From the cell containing the given text, extract its center point as [x, y] coordinate. 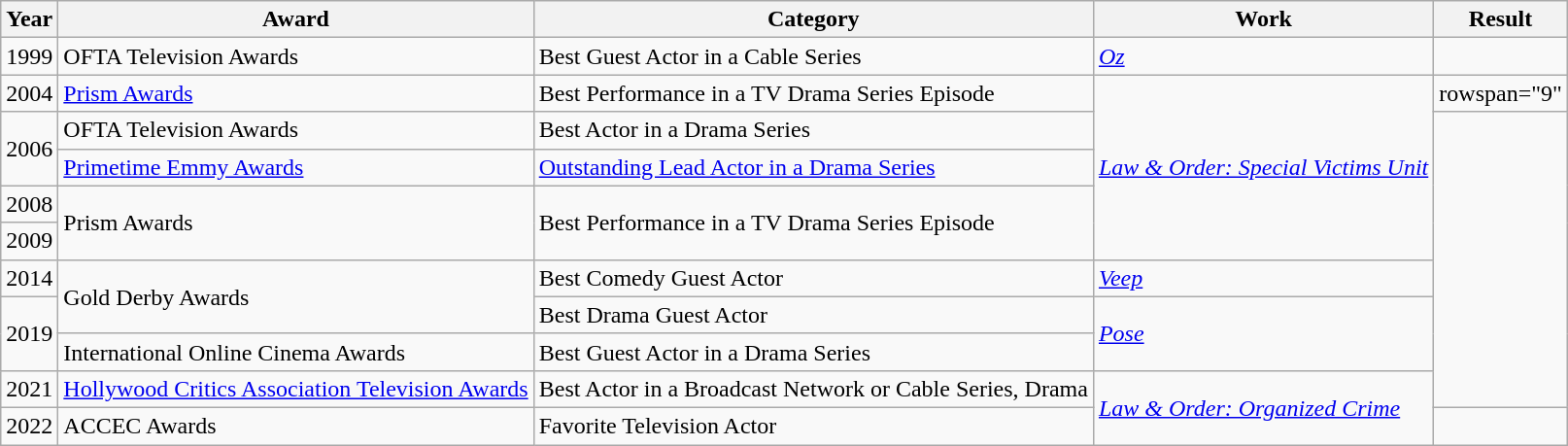
2006 [29, 149]
Law & Order: Special Victims Unit [1263, 167]
Pose [1263, 333]
Best Drama Guest Actor [813, 315]
2021 [29, 389]
Award [295, 19]
Primetime Emmy Awards [295, 167]
2008 [29, 204]
Best Actor in a Drama Series [813, 130]
2014 [29, 278]
Law & Order: Organized Crime [1263, 407]
2009 [29, 241]
Hollywood Critics Association Television Awards [295, 389]
Outstanding Lead Actor in a Drama Series [813, 167]
Best Guest Actor in a Drama Series [813, 352]
Result [1501, 19]
Favorite Television Actor [813, 426]
Veep [1263, 278]
Year [29, 19]
Best Actor in a Broadcast Network or Cable Series, Drama [813, 389]
International Online Cinema Awards [295, 352]
2004 [29, 93]
Category [813, 19]
Best Guest Actor in a Cable Series [813, 56]
Oz [1263, 56]
ACCEC Awards [295, 426]
rowspan="9" [1501, 93]
2022 [29, 426]
Best Comedy Guest Actor [813, 278]
Gold Derby Awards [295, 296]
Work [1263, 19]
2019 [29, 333]
1999 [29, 56]
